Output the (x, y) coordinate of the center of the cell containing the given text.  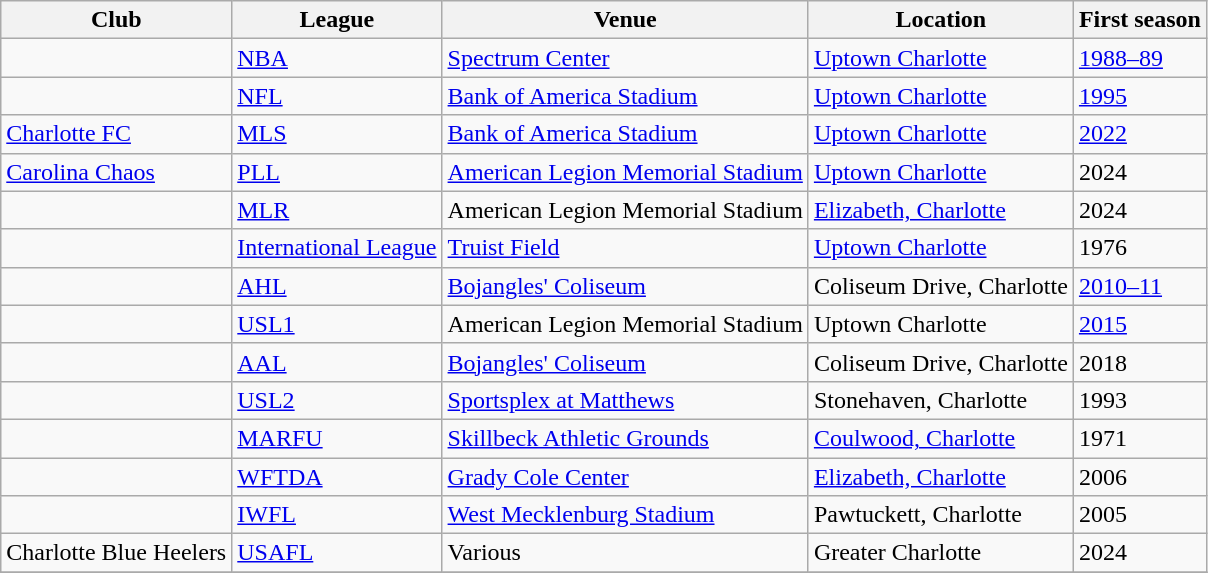
Carolina Chaos (116, 172)
2005 (1140, 515)
Various (625, 553)
1995 (1140, 96)
MLS (337, 134)
Charlotte FC (116, 134)
Stonehaven, Charlotte (940, 400)
First season (1140, 20)
2018 (1140, 362)
USL1 (337, 324)
Skillbeck Athletic Grounds (625, 438)
AAL (337, 362)
1971 (1140, 438)
NBA (337, 58)
MLR (337, 210)
League (337, 20)
MARFU (337, 438)
AHL (337, 286)
2022 (1140, 134)
Truist Field (625, 248)
Greater Charlotte (940, 553)
West Mecklenburg Stadium (625, 515)
NFL (337, 96)
International League (337, 248)
Venue (625, 20)
Sportsplex at Matthews (625, 400)
1993 (1140, 400)
PLL (337, 172)
1988–89 (1140, 58)
Pawtuckett, Charlotte (940, 515)
2010–11 (1140, 286)
Location (940, 20)
Spectrum Center (625, 58)
USL2 (337, 400)
Coulwood, Charlotte (940, 438)
1976 (1140, 248)
2015 (1140, 324)
IWFL (337, 515)
USAFL (337, 553)
Grady Cole Center (625, 477)
2006 (1140, 477)
Charlotte Blue Heelers (116, 553)
Club (116, 20)
WFTDA (337, 477)
